Locate the cell with the specified text and output its (X, Y) center coordinate. 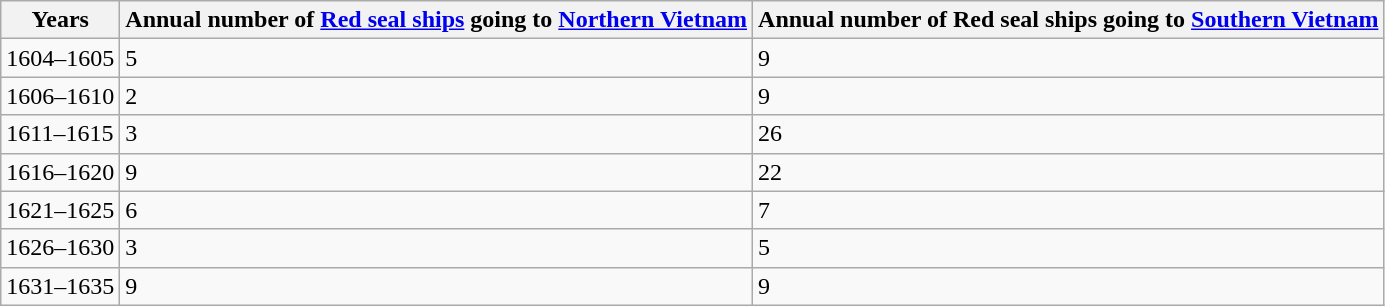
1626–1630 (60, 248)
1604–1605 (60, 58)
Annual number of Red seal ships going to Southern Vietnam (1068, 20)
Annual number of Red seal ships going to Northern Vietnam (436, 20)
1631–1635 (60, 286)
22 (1068, 172)
Years (60, 20)
1611–1615 (60, 134)
1606–1610 (60, 96)
7 (1068, 210)
1616–1620 (60, 172)
1621–1625 (60, 210)
6 (436, 210)
26 (1068, 134)
2 (436, 96)
